Locate the cell with the specified text and output its [x, y] center coordinate. 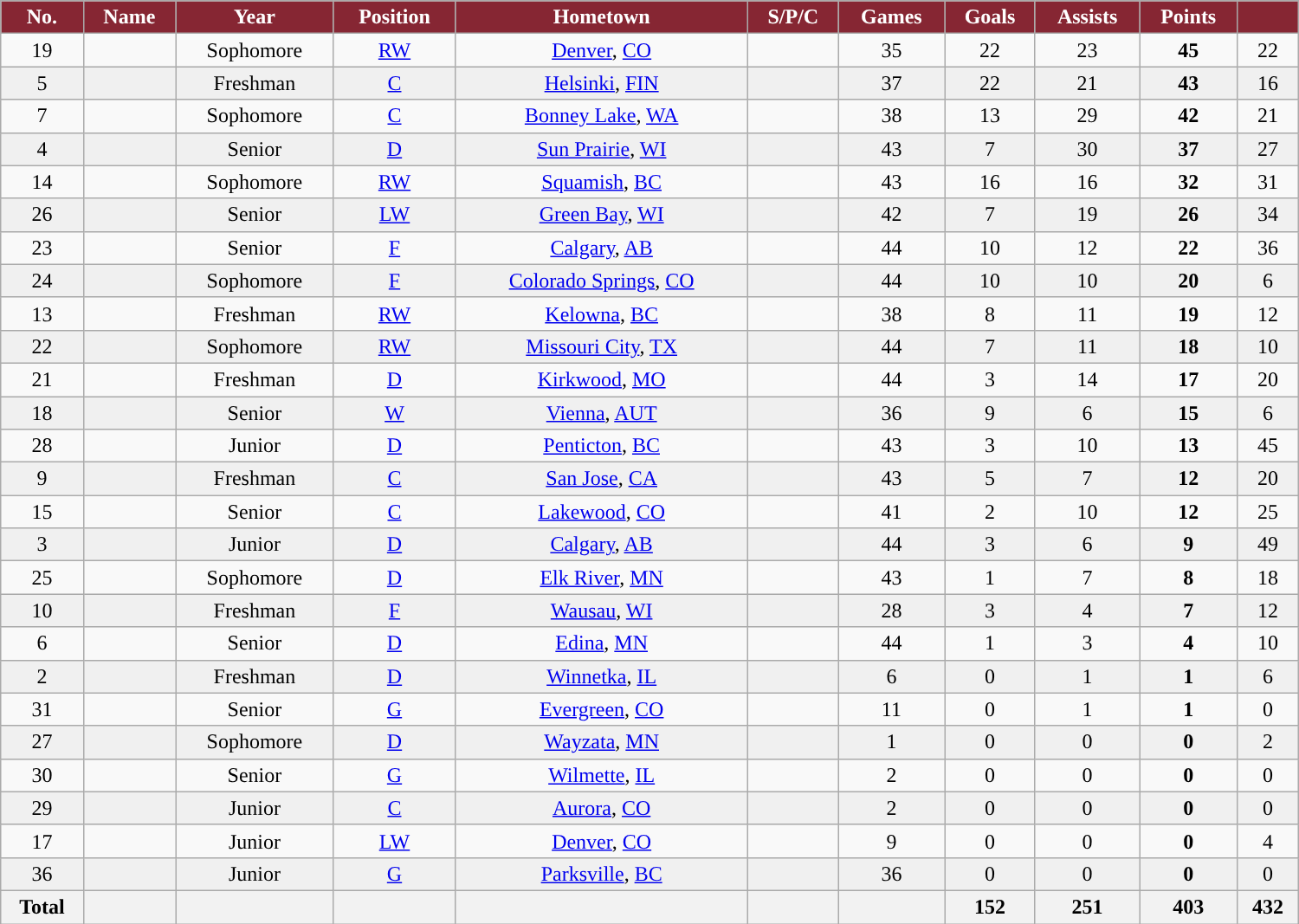
Bonney Lake, WA [602, 116]
Total [42, 907]
Vienna, AUT [602, 413]
Kirkwood, MO [602, 379]
Sun Prairie, WI [602, 149]
Games [892, 17]
403 [1188, 907]
Squamish, BC [602, 182]
Lakewood, CO [602, 512]
Wausau, WI [602, 611]
Hometown [602, 17]
Points [1188, 17]
Assists [1088, 17]
Green Bay, WI [602, 215]
49 [1268, 545]
No. [42, 17]
Wilmette, IL [602, 775]
Wayzata, MN [602, 742]
41 [892, 512]
Goals [991, 17]
432 [1268, 907]
Position [395, 17]
35 [892, 50]
Aurora, CO [602, 808]
Winnetka, IL [602, 676]
32 [1188, 182]
Edina, MN [602, 643]
Kelowna, BC [602, 313]
Missouri City, TX [602, 346]
Helsinki, FIN [602, 83]
Evergreen, CO [602, 709]
W [395, 413]
Year [255, 17]
34 [1268, 215]
Elk River, MN [602, 578]
S/P/C [793, 17]
Colorado Springs, CO [602, 281]
Penticton, BC [602, 446]
152 [991, 907]
San Jose, CA [602, 479]
24 [42, 281]
251 [1088, 907]
Name [130, 17]
Parksville, BC [602, 874]
